Extract the [x, y] coordinate from the center of the cell holding the provided text.  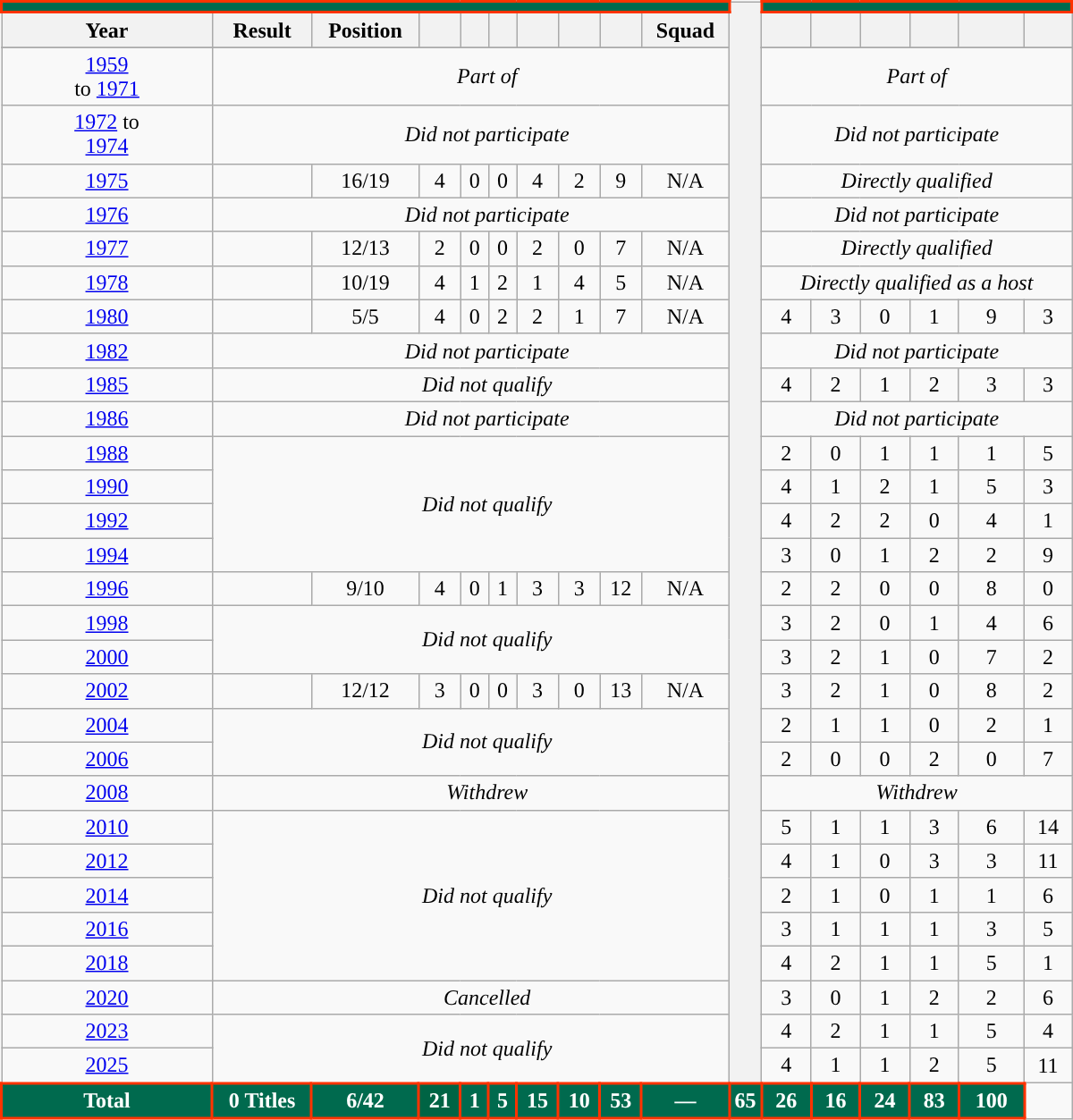
2000 [107, 657]
Year [107, 30]
65 [746, 1100]
83 [934, 1100]
2025 [107, 1065]
1977 [107, 248]
10/19 [366, 282]
2004 [107, 725]
2002 [107, 691]
1992 [107, 521]
2020 [107, 997]
2014 [107, 895]
2016 [107, 929]
1988 [107, 453]
1975 [107, 181]
1959to 1971 [107, 77]
24 [885, 1100]
2010 [107, 827]
Position [366, 30]
1980 [107, 316]
1972 to 1974 [107, 134]
1990 [107, 487]
1978 [107, 282]
Total [107, 1100]
0 Titles [263, 1100]
53 [621, 1100]
16 [835, 1100]
Cancelled [487, 997]
Result [263, 30]
Directly qualified as a host [917, 282]
1985 [107, 384]
9/10 [366, 589]
1986 [107, 418]
5/5 [366, 316]
2008 [107, 793]
1994 [107, 555]
1998 [107, 623]
26 [787, 1100]
1976 [107, 215]
13 [621, 691]
16/19 [366, 181]
12 [621, 589]
15 [538, 1100]
12/12 [366, 691]
12/13 [366, 248]
1996 [107, 589]
1982 [107, 350]
21 [440, 1100]
6/42 [366, 1100]
14 [1048, 827]
100 [991, 1100]
2018 [107, 963]
10 [579, 1100]
Squad [686, 30]
2012 [107, 861]
— [686, 1100]
2006 [107, 759]
2023 [107, 1032]
